For the text-containing cell, return its midpoint in (X, Y) coordinate format. 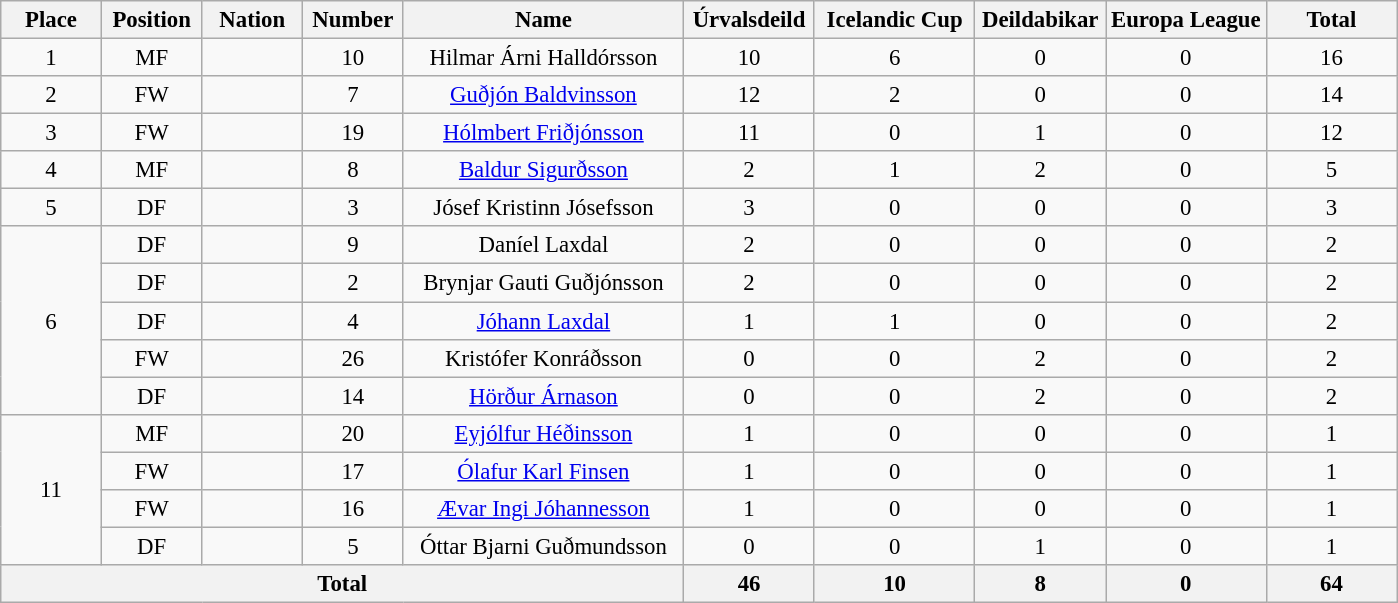
Óttar Bjarni Guðmundsson (544, 546)
Position (152, 20)
Jóhann Laxdal (544, 321)
Europa League (1186, 20)
Deildabikar (1040, 20)
20 (354, 433)
Number (354, 20)
64 (1332, 584)
26 (354, 358)
Eyjólfur Héðinsson (544, 433)
Nation (252, 20)
Kristófer Konráðsson (544, 358)
7 (354, 95)
Icelandic Cup (894, 20)
Brynjar Gauti Guðjónsson (544, 283)
Baldur Sigurðsson (544, 170)
19 (354, 133)
Ólafur Karl Finsen (544, 471)
Daníel Laxdal (544, 245)
Hilmar Árni Halldórsson (544, 58)
Guðjón Baldvinsson (544, 95)
Name (544, 20)
9 (354, 245)
Hólmbert Friðjónsson (544, 133)
Úrvalsdeild (750, 20)
Jósef Kristinn Jósefsson (544, 208)
Ævar Ingi Jóhannesson (544, 509)
46 (750, 584)
17 (354, 471)
Place (52, 20)
Hörður Árnason (544, 396)
